Return the (x, y) coordinate for the center point of the cell that contains the specified text.  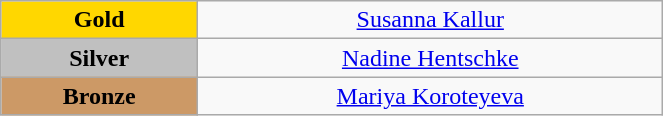
Mariya Koroteyeva (430, 96)
Nadine Hentschke (430, 58)
Bronze (100, 96)
Silver (100, 58)
Gold (100, 20)
Susanna Kallur (430, 20)
